Identify which cell holds the provided text, then report its [X, Y] central coordinate. 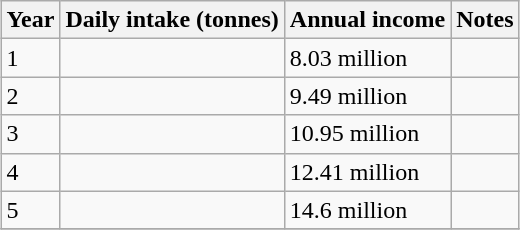
Daily intake (tonnes) [172, 20]
12.41 million [367, 172]
10.95 million [367, 134]
2 [30, 96]
14.6 million [367, 210]
4 [30, 172]
3 [30, 134]
5 [30, 210]
1 [30, 58]
Annual income [367, 20]
Notes [485, 20]
9.49 million [367, 96]
8.03 million [367, 58]
Year [30, 20]
